Search for the cell housing the specified text and yield its (X, Y) center coordinate. 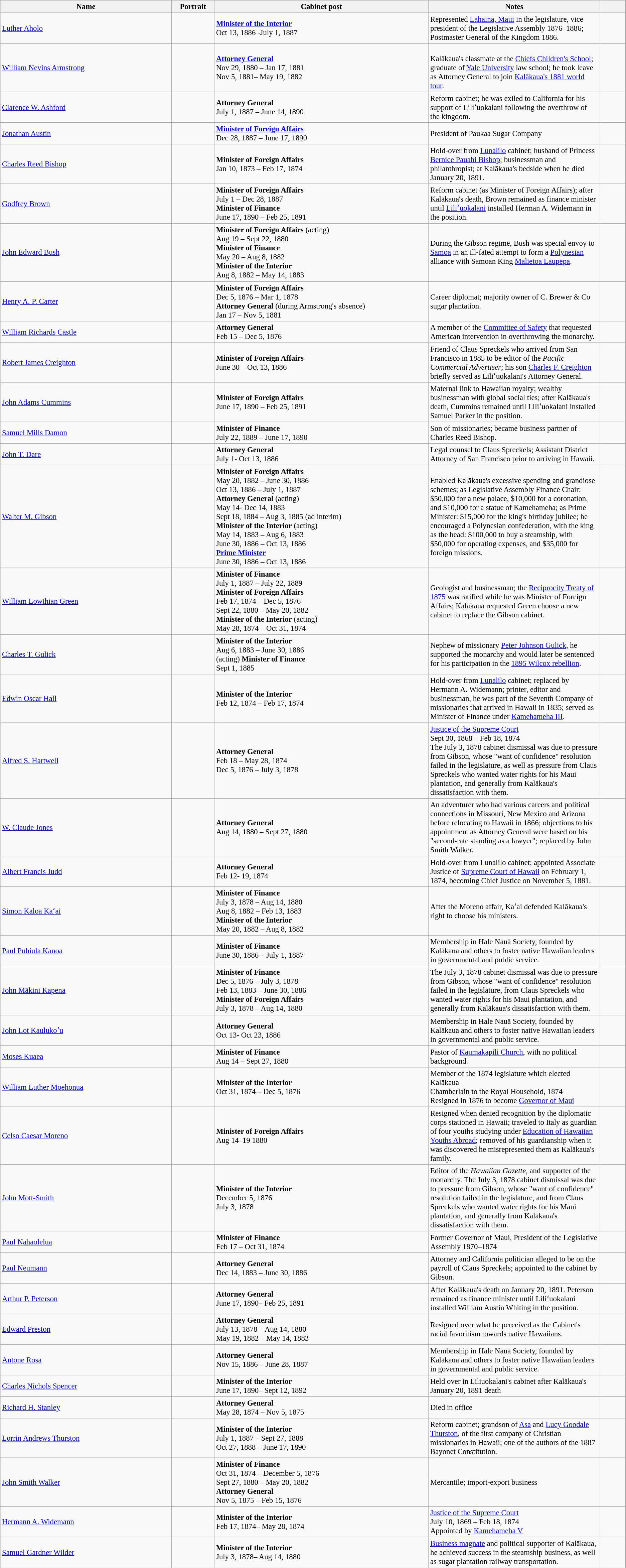
Antone Rosa (86, 1360)
Paul Nahaolelua (86, 1242)
Attorney General Feb 18 – May 28, 1874 Dec 5, 1876 – July 3, 1878 (321, 761)
Minister of the Interior July 3, 1878– Aug 14, 1880 (321, 1553)
Paul Neumann (86, 1268)
Celso Caesar Moreno (86, 1136)
John Edward Bush (86, 253)
Son of missionaries; became business partner of Charles Reed Bishop. (514, 433)
Jonathan Austin (86, 134)
Portrait (193, 7)
Minister of the InteriorJuly 1, 1887 – Sept 27, 1888Oct 27, 1888 – June 17, 1890 (321, 1438)
John Lot Kaulukoʻu (86, 1030)
Richard H. Stanley (86, 1408)
Samuel Mills Damon (86, 433)
Attorney and California politician alleged to be on the payroll of Claus Spreckels; appointed to the cabinet by Gibson. (514, 1268)
Minister of Foreign AffairsDec 28, 1887 – June 17, 1890 (321, 134)
Attorney GeneralNov 15, 1886 – June 28, 1887 (321, 1360)
Lorrin Andrews Thurston (86, 1438)
Attorney General June 17, 1890– Feb 25, 1891 (321, 1299)
Minister of Foreign Affairs (acting) Aug 19 – Sept 22, 1880 Minister of FinanceMay 20 – Aug 8, 1882Minister of the InteriorAug 8, 1882 – May 14, 1883 (321, 253)
A member of the Committee of Safety that requested American intervention in overthrowing the monarchy. (514, 332)
Nephew of missionary Peter Johnson Gulick, he supported the monarchy and would later be sentenced for his participation in the 1895 Wilcox rebellion. (514, 654)
Attorney GeneralMay 28, 1874 – Nov 5, 1875 (321, 1408)
Attorney General Aug 14, 1880 – Sept 27, 1880 (321, 828)
Hermann A. Widemann (86, 1522)
Robert James Creighton (86, 362)
Minister of the InteriorFeb 17, 1874– May 28, 1874 (321, 1522)
Minister of FinanceJuly 3, 1878 – Aug 14, 1880Aug 8, 1882 – Feb 13, 1883Minister of the InteriorMay 20, 1882 – Aug 8, 1882 (321, 911)
John T. Dare (86, 455)
Mercantile; import-export business (514, 1482)
W. Claude Jones (86, 828)
Attorney GeneralFeb 15 – Dec 5, 1876 (321, 332)
Minister of the InteriorOct 13, 1886 -July 1, 1887 (321, 28)
Attorney GeneralOct 13- Oct 23, 1886 (321, 1030)
President of Paukaa Sugar Company (514, 134)
Henry A. P. Carter (86, 301)
Attorney General July 13, 1878 – Aug 14, 1880 May 19, 1882 – May 14, 1883 (321, 1329)
Minister of FinanceAug 14 – Sept 27, 1880 (321, 1056)
Albert Francis Judd (86, 872)
Attorney GeneralJuly 1, 1887 – June 14, 1890 (321, 108)
Edward Preston (86, 1329)
Arthur P. Peterson (86, 1299)
Attorney General Feb 12- 19, 1874 (321, 872)
John Mott-Smith (86, 1198)
Minister of the InteriorFeb 12, 1874 – Feb 17, 1874 (321, 699)
Minister of FinanceFeb 17 – Oct 31, 1874 (321, 1242)
Walter M. Gibson (86, 516)
Paul Puhiula Kanoa (86, 951)
William Nevins Armstrong (86, 68)
Pastor of Kaumakapili Church, with no political background. (514, 1056)
Reform cabinet; he was exiled to California for his support of Liliʻuokalani following the overthrow of the kingdom. (514, 108)
Minister of Foreign AffairsJuly 1 – Dec 28, 1887Minister of FinanceJune 17, 1890 – Feb 25, 1891 (321, 204)
William Luther Moehonua (86, 1087)
John Adams Cummins (86, 402)
Justice of the Supreme CourtJuly 10, 1869 – Feb 18, 1874Appointed by Kamehameha V (514, 1522)
Minister of the InteriorDecember 5, 1876July 3, 1878 (321, 1198)
Name (86, 7)
Minister of Foreign AffairsDec 5, 1876 – Mar 1, 1878 Attorney General (during Armstrong's absence)Jan 17 – Nov 5, 1881 (321, 301)
Minister of the InteriorAug 6, 1883 – June 30, 1886(acting) Minister of FinanceSept 1, 1885 (321, 654)
Attorney GeneralJuly 1- Oct 13, 1886 (321, 455)
Charles Reed Bishop (86, 164)
Godfrey Brown (86, 204)
Minister of FinanceJune 30, 1886 – July 1, 1887 (321, 951)
Attorney General Dec 14, 1883 – June 30, 1886 (321, 1268)
John Mākini Kapena (86, 991)
Minister of FinanceJuly 22, 1889 – June 17, 1890 (321, 433)
Edwin Oscar Hall (86, 699)
Minister of Foreign AffairsJune 17, 1890 – Feb 25, 1891 (321, 402)
Held over in Liliuokalani's cabinet after Kalākaua's January 20, 1891 death (514, 1386)
Resigned over what he perceived as the Cabinet's racial favoritism towards native Hawaiians. (514, 1329)
William Richards Castle (86, 332)
Career diplomat; majority owner of C. Brewer & Co sugar plantation. (514, 301)
Legal counsel to Claus Spreckels; Assistant District Attorney of San Francisco prior to arriving in Hawaii. (514, 455)
Attorney GeneralNov 29, 1880 – Jan 17, 1881Nov 5, 1881– May 19, 1882 (321, 68)
During the Gibson regime, Bush was special envoy to Samoa in an ill-fated attempt to form a Polynesian alliance with Samoan King Malietoa Laupepa. (514, 253)
William Lowthian Green (86, 601)
Minister of Foreign AffairsJune 30 – Oct 13, 1886 (321, 362)
After the Moreno affair, Kaʻai defended Kalākaua's right to choose his ministers. (514, 911)
Charles Nichols Spencer (86, 1386)
Notes (514, 7)
Represented Lahaina, Maui in the legislature, vice president of the Legislative Assembly 1876–1886; Postmaster General of the Kingdom 1886. (514, 28)
Minister of Foreign AffairsJan 10, 1873 – Feb 17, 1874 (321, 164)
John Smith Walker (86, 1482)
Minister of FinanceOct 31, 1874 – December 5, 1876Sept 27, 1880 – May 20, 1882Attorney General Nov 5, 1875 – Feb 15, 1876 (321, 1482)
Member of the 1874 legislature which elected KalākauaChamberlain to the Royal Household, 1874Resigned in 1876 to become Governor of Maui (514, 1087)
Minister of Foreign AffairsAug 14–19 1880 (321, 1136)
Moses Kuaea (86, 1056)
Charles T. Gulick (86, 654)
Alfred S. Hartwell (86, 761)
Cabinet post (321, 7)
Clarence W. Ashford (86, 108)
Died in office (514, 1408)
Minister of FinanceDec 5, 1876 – July 3, 1878Feb 13, 1883 – June 30, 1886Minister of Foreign AffairsJuly 3, 1878 – Aug 14, 1880 (321, 991)
Simon Kaloa Kaʻai (86, 911)
Luther Aholo (86, 28)
Samuel Gardner Wilder (86, 1553)
Minister of the InteriorJune 17, 1890– Sept 12, 1892 (321, 1386)
Minister of the InteriorOct 31, 1874 – Dec 5, 1876 (321, 1087)
Former Governor of Maui, President of the Legislative Assembly 1870–1874 (514, 1242)
